Capture the cell that displays the provided text and extract its (x, y) central coordinate. 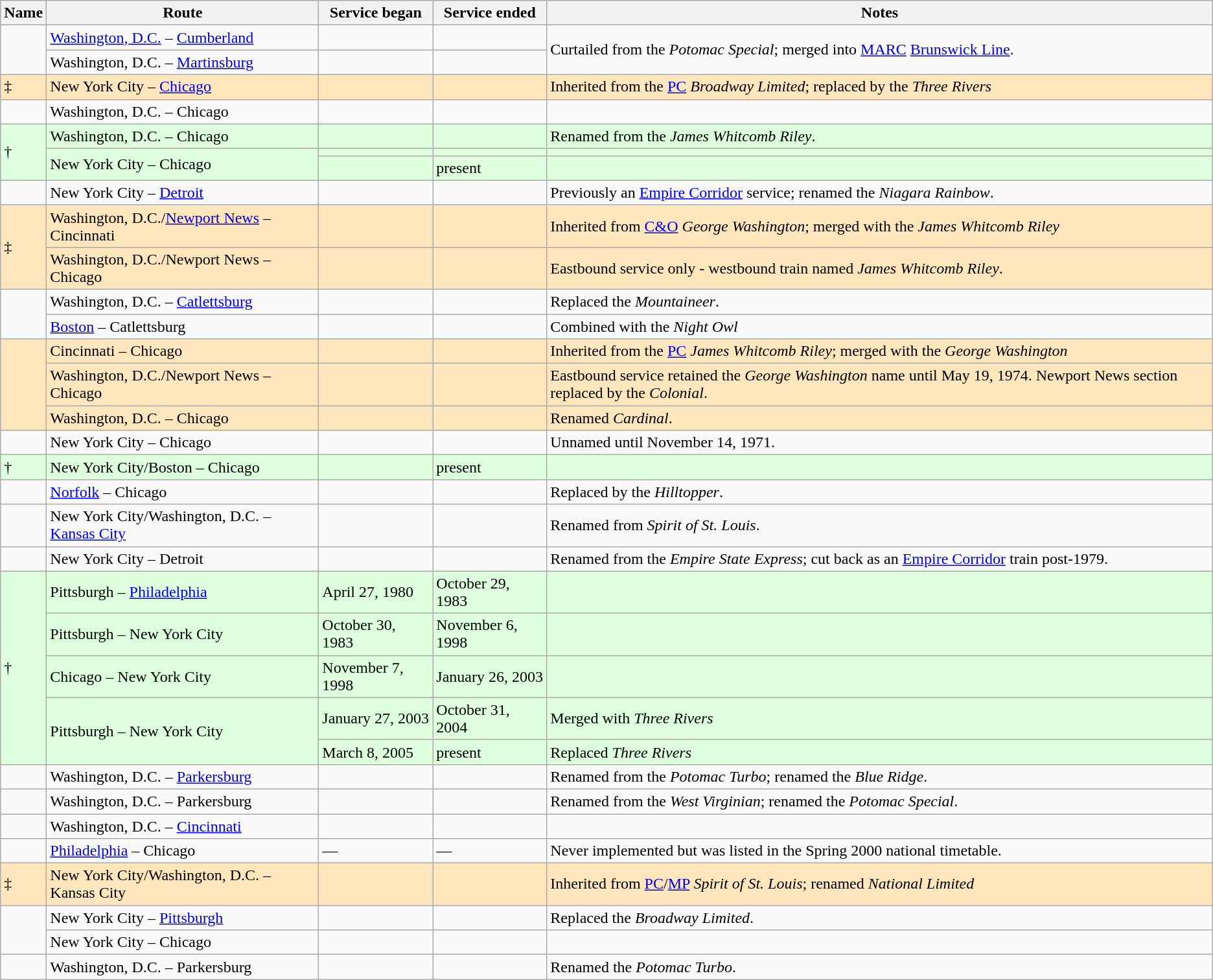
Never implemented but was listed in the Spring 2000 national timetable. (880, 851)
Name (23, 13)
November 6, 1998 (490, 634)
Washington, D.C. – Martinsburg (183, 62)
Pittsburgh – Philadelphia (183, 592)
New York City/Boston – Chicago (183, 467)
Replaced Three Rivers (880, 752)
Inherited from the PC James Whitcomb Riley; merged with the George Washington (880, 351)
Inherited from the PC Broadway Limited; replaced by the Three Rivers (880, 87)
October 29, 1983 (490, 592)
Philadelphia – Chicago (183, 851)
Washington, D.C./Newport News – Cincinnati (183, 226)
Washington, D.C. – Cumberland (183, 38)
Combined with the Night Owl (880, 326)
Washington, D.C. – Cincinnati (183, 826)
Route (183, 13)
Replaced the Broadway Limited. (880, 918)
October 30, 1983 (376, 634)
January 27, 2003 (376, 718)
Washington, D.C. – Catlettsburg (183, 301)
Renamed from the Potomac Turbo; renamed the Blue Ridge. (880, 776)
Boston – Catlettsburg (183, 326)
Renamed from the West Virginian; renamed the Potomac Special. (880, 801)
April 27, 1980 (376, 592)
Merged with Three Rivers (880, 718)
Previously an Empire Corridor service; renamed the Niagara Rainbow. (880, 192)
Notes (880, 13)
Service ended (490, 13)
Renamed from the James Whitcomb Riley. (880, 136)
New York City – Pittsburgh (183, 918)
January 26, 2003 (490, 677)
Curtailed from the Potomac Special; merged into MARC Brunswick Line. (880, 50)
Renamed from Spirit of St. Louis. (880, 525)
Replaced the Mountaineer. (880, 301)
Replaced by the Hilltopper. (880, 492)
Service began (376, 13)
Renamed from the Empire State Express; cut back as an Empire Corridor train post-1979. (880, 559)
November 7, 1998 (376, 677)
Norfolk – Chicago (183, 492)
Unnamed until November 14, 1971. (880, 443)
Renamed the Potomac Turbo. (880, 967)
Eastbound service retained the George Washington name until May 19, 1974. Newport News section replaced by the Colonial. (880, 385)
March 8, 2005 (376, 752)
Renamed Cardinal. (880, 418)
Eastbound service only - westbound train named James Whitcomb Riley. (880, 268)
October 31, 2004 (490, 718)
Chicago – New York City (183, 677)
Cincinnati – Chicago (183, 351)
Inherited from C&O George Washington; merged with the James Whitcomb Riley (880, 226)
Inherited from PC/MP Spirit of St. Louis; renamed National Limited (880, 884)
